Detect which cell encompasses the target text, then output its (x, y) center coordinate. 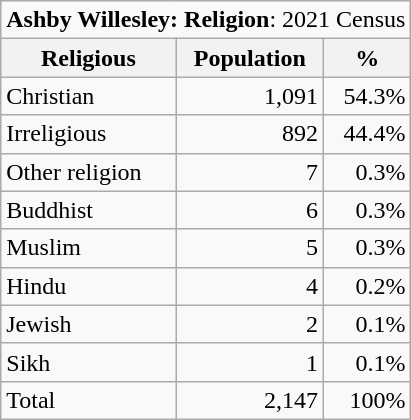
100% (367, 400)
Christian (88, 96)
1 (250, 362)
Buddhist (88, 210)
2,147 (250, 400)
1,091 (250, 96)
Jewish (88, 324)
Other religion (88, 172)
7 (250, 172)
Irreligious (88, 134)
Population (250, 58)
4 (250, 286)
54.3% (367, 96)
44.4% (367, 134)
Sikh (88, 362)
892 (250, 134)
Muslim (88, 248)
% (367, 58)
0.2% (367, 286)
Religious (88, 58)
2 (250, 324)
Hindu (88, 286)
6 (250, 210)
5 (250, 248)
Total (88, 400)
Ashby Willesley: Religion: 2021 Census (206, 20)
